Provide the (X, Y) coordinate of the cell's center where the given text is located.  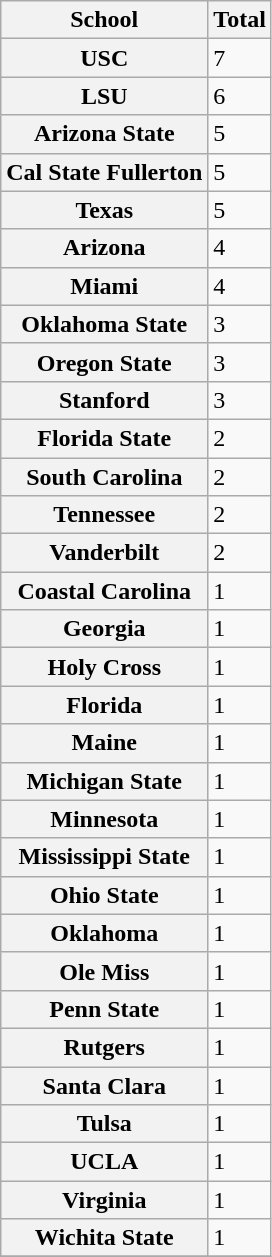
Mississippi State (104, 857)
School (104, 20)
South Carolina (104, 477)
LSU (104, 96)
Tennessee (104, 515)
Miami (104, 286)
USC (104, 58)
Wichita State (104, 1238)
Ohio State (104, 895)
Georgia (104, 629)
Stanford (104, 400)
Oklahoma State (104, 324)
Virginia (104, 1200)
Tulsa (104, 1124)
Minnesota (104, 819)
7 (240, 58)
Total (240, 20)
Texas (104, 210)
Maine (104, 743)
Oregon State (104, 362)
Penn State (104, 1009)
Santa Clara (104, 1085)
Florida State (104, 438)
Oklahoma (104, 933)
Rutgers (104, 1047)
Coastal Carolina (104, 591)
UCLA (104, 1162)
Arizona State (104, 134)
Holy Cross (104, 667)
Ole Miss (104, 971)
6 (240, 96)
Arizona (104, 248)
Florida (104, 705)
Vanderbilt (104, 553)
Michigan State (104, 781)
Cal State Fullerton (104, 172)
